Capture the cell that displays the provided text and extract its (X, Y) central coordinate. 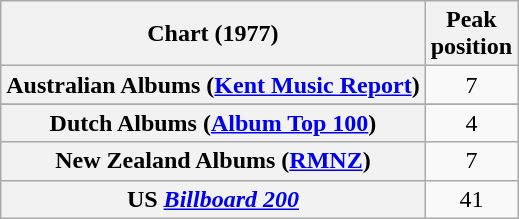
US Billboard 200 (213, 199)
New Zealand Albums (RMNZ) (213, 161)
Australian Albums (Kent Music Report) (213, 85)
Dutch Albums (Album Top 100) (213, 123)
4 (471, 123)
Chart (1977) (213, 34)
41 (471, 199)
Peakposition (471, 34)
